Capture the cell that displays the provided text and extract its (X, Y) central coordinate. 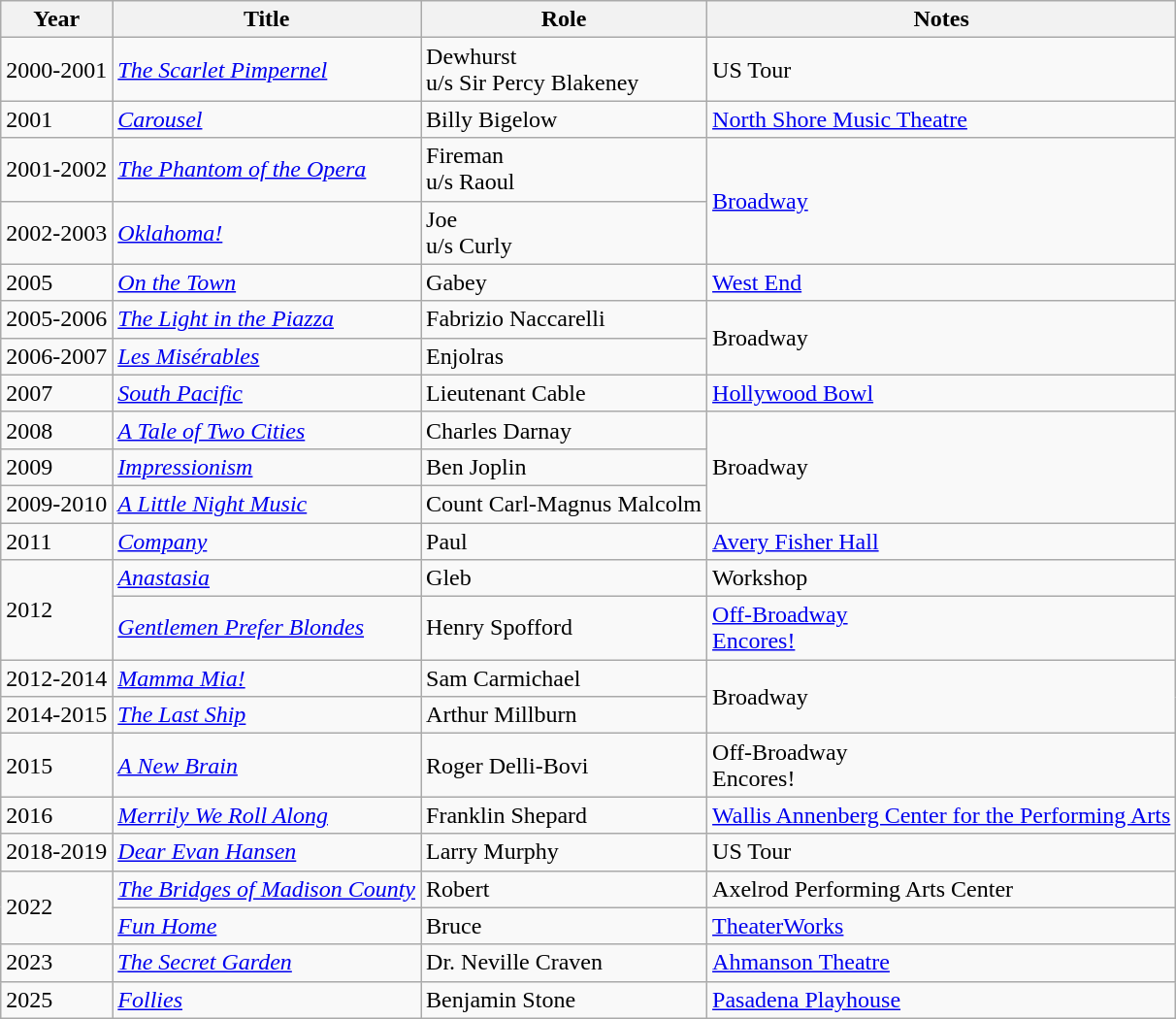
Dear Evan Hansen (267, 852)
2005-2006 (56, 319)
2018-2019 (56, 852)
Charles Darnay (565, 430)
2005 (56, 282)
Fabrizio Naccarelli (565, 319)
Wallis Annenberg Center for the Performing Arts (941, 815)
Oklahoma! (267, 233)
Company (267, 541)
Count Carl-Magnus Malcolm (565, 504)
2009-2010 (56, 504)
Impressionism (267, 467)
2022 (56, 907)
Bruce (565, 926)
Merrily We Roll Along (267, 815)
A Little Night Music (267, 504)
2015 (56, 765)
Lieutenant Cable (565, 393)
The Secret Garden (267, 963)
Notes (941, 19)
The Phantom of the Opera (267, 169)
2001 (56, 119)
Robert (565, 889)
Dr. Neville Craven (565, 963)
Anastasia (267, 578)
Title (267, 19)
Enjolras (565, 356)
Roger Delli-Bovi (565, 765)
Mamma Mia! (267, 678)
2023 (56, 963)
2002-2003 (56, 233)
Fun Home (267, 926)
Arthur Millburn (565, 715)
Ben Joplin (565, 467)
Benjamin Stone (565, 1000)
Pasadena Playhouse (941, 1000)
2016 (56, 815)
2014-2015 (56, 715)
Larry Murphy (565, 852)
Franklin Shepard (565, 815)
Ahmanson Theatre (941, 963)
South Pacific (267, 393)
2012 (56, 609)
Sam Carmichael (565, 678)
Henry Spofford (565, 629)
2000-2001 (56, 70)
Gentlemen Prefer Blondes (267, 629)
2006-2007 (56, 356)
2008 (56, 430)
2012-2014 (56, 678)
North Shore Music Theatre (941, 119)
2001-2002 (56, 169)
The Bridges of Madison County (267, 889)
Firemanu/s Raoul (565, 169)
Paul (565, 541)
Hollywood Bowl (941, 393)
The Last Ship (267, 715)
The Scarlet Pimpernel (267, 70)
The Light in the Piazza (267, 319)
Billy Bigelow (565, 119)
2009 (56, 467)
Carousel (267, 119)
Joeu/s Curly (565, 233)
Dewhurstu/s Sir Percy Blakeney (565, 70)
2007 (56, 393)
Gabey (565, 282)
On the Town (267, 282)
Role (565, 19)
Follies (267, 1000)
Gleb (565, 578)
A New Brain (267, 765)
Avery Fisher Hall (941, 541)
Workshop (941, 578)
Les Misérables (267, 356)
Axelrod Performing Arts Center (941, 889)
2025 (56, 1000)
TheaterWorks (941, 926)
A Tale of Two Cities (267, 430)
West End (941, 282)
2011 (56, 541)
Year (56, 19)
